Search for the cell housing the specified text and yield its (X, Y) center coordinate. 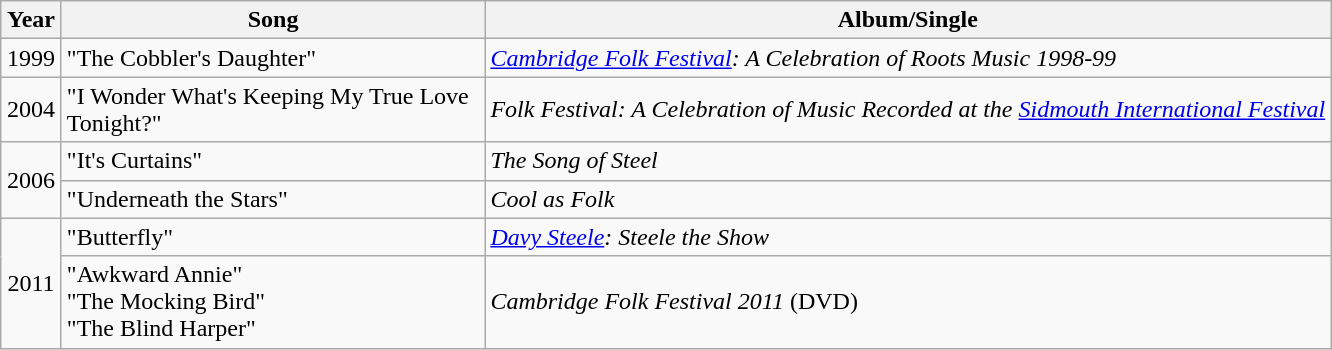
"Butterfly" (273, 237)
Folk Festival: A Celebration of Music Recorded at the Sidmouth International Festival (908, 110)
Davy Steele: Steele the Show (908, 237)
2004 (32, 110)
1999 (32, 58)
"Awkward Annie""The Mocking Bird""The Blind Harper" (273, 302)
The Song of Steel (908, 161)
"I Wonder What's Keeping My True Love Tonight?" (273, 110)
"Underneath the Stars" (273, 199)
2006 (32, 180)
2011 (32, 283)
Cambridge Folk Festival: A Celebration of Roots Music 1998-99 (908, 58)
"The Cobbler's Daughter" (273, 58)
"It's Curtains" (273, 161)
Cambridge Folk Festival 2011 (DVD) (908, 302)
Song (273, 20)
Cool as Folk (908, 199)
Album/Single (908, 20)
Year (32, 20)
